Return [x, y] of the center of cell containing provided text 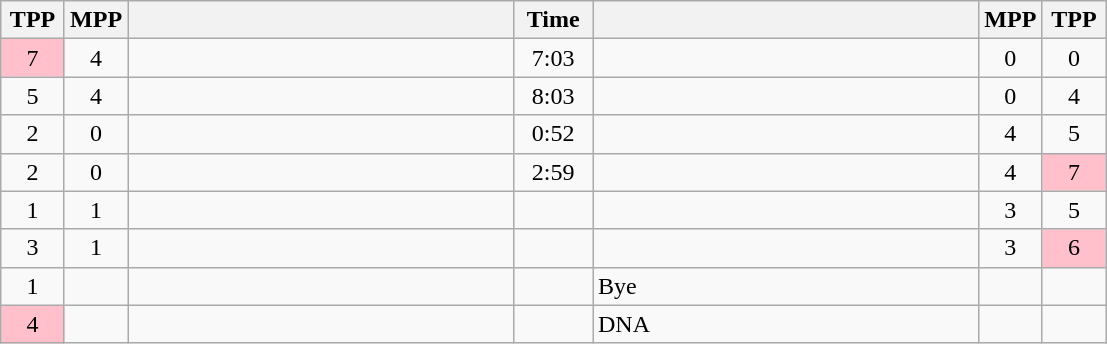
7:03 [554, 58]
2:59 [554, 172]
8:03 [554, 96]
6 [1074, 248]
Bye [785, 286]
DNA [785, 324]
0:52 [554, 134]
Time [554, 20]
